Return the (x, y) coordinate for the center point of the cell that contains the specified text.  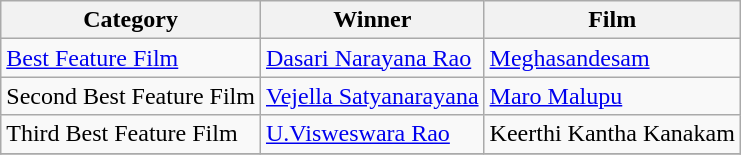
Winner (372, 20)
Keerthi Kantha Kanakam (612, 134)
Second Best Feature Film (131, 96)
Dasari Narayana Rao (372, 58)
Best Feature Film (131, 58)
Film (612, 20)
U.Visweswara Rao (372, 134)
Maro Malupu (612, 96)
Third Best Feature Film (131, 134)
Vejella Satyanarayana (372, 96)
Meghasandesam (612, 58)
Category (131, 20)
